From the cell containing the given text, extract its center point as [X, Y] coordinate. 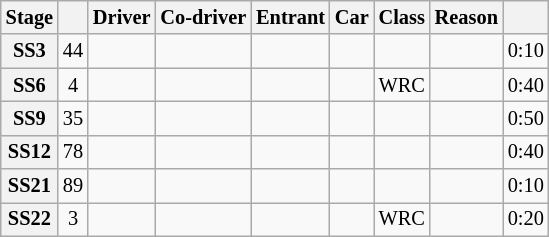
4 [73, 85]
Entrant [290, 17]
3 [73, 219]
SS22 [30, 219]
Co-driver [203, 17]
0:20 [526, 219]
Class [402, 17]
SS12 [30, 152]
44 [73, 51]
SS3 [30, 51]
SS9 [30, 118]
Stage [30, 17]
0:50 [526, 118]
SS6 [30, 85]
SS21 [30, 186]
Reason [466, 17]
89 [73, 186]
Car [352, 17]
35 [73, 118]
78 [73, 152]
Driver [122, 17]
